Pinpoint the cell where the given text exists, returning its (x, y) midpoint coordinate. 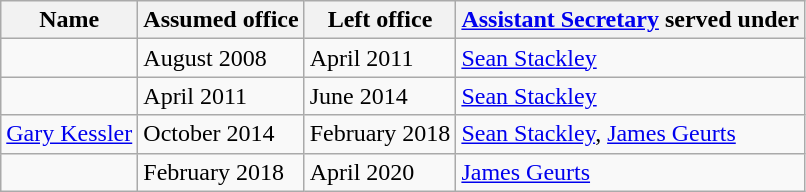
Gary Kessler (70, 134)
August 2008 (221, 58)
Sean Stackley, James Geurts (630, 134)
James Geurts (630, 172)
April 2020 (380, 172)
Assistant Secretary served under (630, 20)
Left office (380, 20)
Name (70, 20)
October 2014 (221, 134)
June 2014 (380, 96)
Assumed office (221, 20)
